Output the (x, y) coordinate of the center of the cell containing the given text.  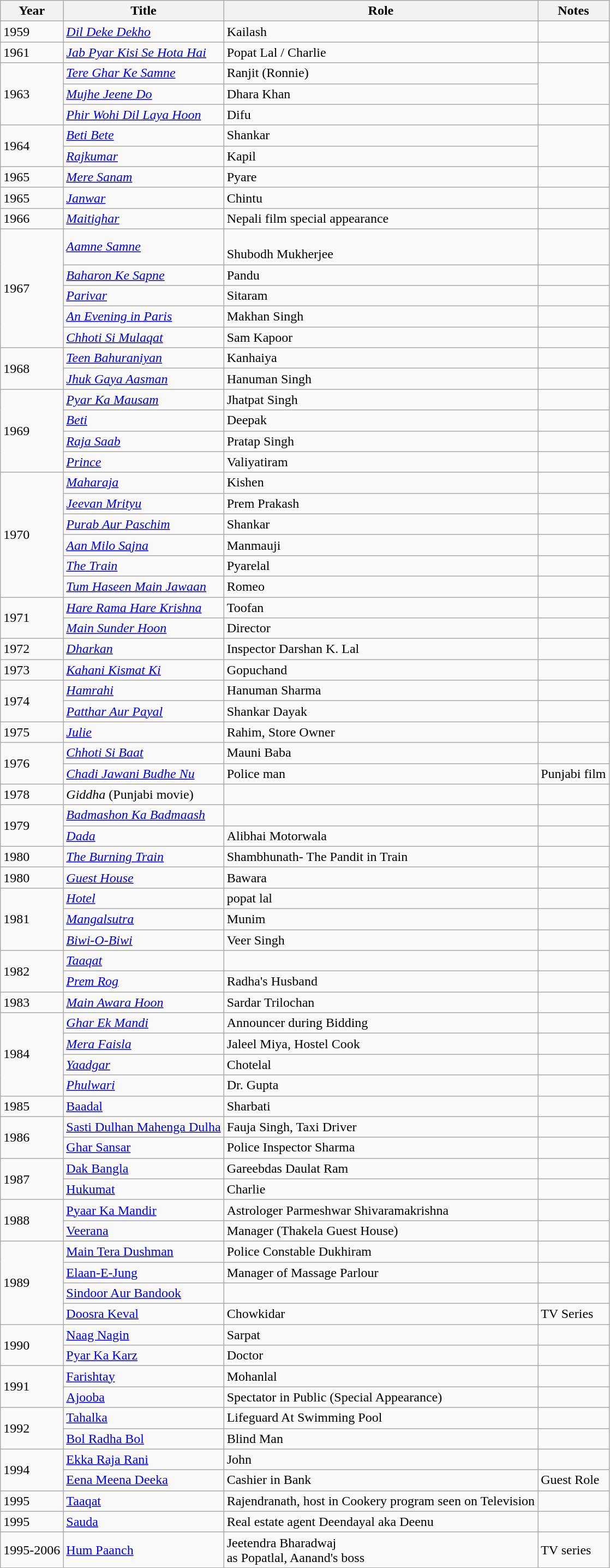
An Evening in Paris (143, 317)
Pyar Ka Karz (143, 1356)
1992 (32, 1428)
Ajooba (143, 1397)
Phir Wohi Dil Laya Hoon (143, 115)
Prem Prakash (381, 503)
Shubodh Mukherjee (381, 247)
Ekka Raja Rani (143, 1459)
Sasti Dulhan Mahenga Dulha (143, 1127)
Pyaar Ka Mandir (143, 1210)
Beti (143, 420)
Mangalsutra (143, 919)
Sharbati (381, 1106)
1975 (32, 732)
Jhuk Gaya Aasman (143, 379)
Elaan-E-Jung (143, 1273)
Hotel (143, 898)
Hanuman Singh (381, 379)
Parivar (143, 296)
Pyarelal (381, 566)
1991 (32, 1387)
Valiyatiram (381, 462)
Kailash (381, 32)
Mauni Baba (381, 753)
Kapil (381, 156)
1979 (32, 825)
1989 (32, 1282)
1969 (32, 431)
Mohanlal (381, 1376)
Manager of Massage Parlour (381, 1273)
popat lal (381, 898)
Yaadgar (143, 1065)
Dil Deke Dekho (143, 32)
Hamrahi (143, 691)
Guest Role (573, 1480)
1970 (32, 534)
Chhoti Si Mulaqat (143, 337)
Notes (573, 11)
Baharon Ke Sapne (143, 275)
1990 (32, 1345)
The Burning Train (143, 857)
1981 (32, 919)
Lifeguard At Swimming Pool (381, 1418)
Guest House (143, 877)
1968 (32, 369)
Main Sunder Hoon (143, 628)
Police man (381, 774)
Romeo (381, 586)
Pyare (381, 177)
Hukumat (143, 1189)
Role (381, 11)
Gareebdas Daulat Ram (381, 1168)
The Train (143, 566)
Mere Sanam (143, 177)
Giddha (Punjabi movie) (143, 794)
1967 (32, 288)
1988 (32, 1220)
Sarpat (381, 1335)
Raja Saab (143, 441)
Prince (143, 462)
1972 (32, 649)
Toofan (381, 608)
Pratap Singh (381, 441)
Manager (Thakela Guest House) (381, 1231)
Kishen (381, 483)
Police Constable Dukhiram (381, 1251)
1986 (32, 1137)
Bawara (381, 877)
Dhara Khan (381, 94)
Chadi Jawani Budhe Nu (143, 774)
1995-2006 (32, 1549)
Main Awara Hoon (143, 1002)
Bol Radha Bol (143, 1439)
Naag Nagin (143, 1335)
Chintu (381, 198)
Tere Ghar Ke Samne (143, 73)
Sitaram (381, 296)
Hare Rama Hare Krishna (143, 608)
Year (32, 11)
1978 (32, 794)
Spectator in Public (Special Appearance) (381, 1397)
Nepali film special appearance (381, 218)
Astrologer Parmeshwar Shivaramakrishna (381, 1210)
Maitighar (143, 218)
1973 (32, 670)
Kanhaiya (381, 358)
1987 (32, 1179)
Pyar Ka Mausam (143, 400)
1982 (32, 971)
Difu (381, 115)
1964 (32, 146)
Announcer during Bidding (381, 1023)
Rahim, Store Owner (381, 732)
1994 (32, 1470)
Fauja Singh, Taxi Driver (381, 1127)
Rajkumar (143, 156)
Main Tera Dushman (143, 1251)
Dak Bangla (143, 1168)
Aan Milo Sajna (143, 545)
Shankar Dayak (381, 711)
Eena Meena Deeka (143, 1480)
Sam Kapoor (381, 337)
TV series (573, 1549)
Gopuchand (381, 670)
Tahalka (143, 1418)
Chotelal (381, 1065)
Ghar Sansar (143, 1148)
Jhatpat Singh (381, 400)
Sardar Trilochan (381, 1002)
Veerana (143, 1231)
Radha's Husband (381, 982)
Maharaja (143, 483)
Teen Bahuraniyan (143, 358)
Prem Rog (143, 982)
Kahani Kismat Ki (143, 670)
1963 (32, 94)
Janwar (143, 198)
Dr. Gupta (381, 1085)
Sindoor Aur Bandook (143, 1293)
Charlie (381, 1189)
1983 (32, 1002)
Phulwari (143, 1085)
Badmashon Ka Badmaash (143, 815)
Deepak (381, 420)
Director (381, 628)
Dada (143, 836)
Shambhunath- The Pandit in Train (381, 857)
Dharkan (143, 649)
Inspector Darshan K. Lal (381, 649)
Hum Paanch (143, 1549)
Jeetendra Bharadwajas Popatlal, Aanand's boss (381, 1549)
Ranjit (Ronnie) (381, 73)
Purab Aur Paschim (143, 524)
Title (143, 11)
1971 (32, 618)
Alibhai Motorwala (381, 836)
Jaleel Miya, Hostel Cook (381, 1044)
Punjabi film (573, 774)
Manmauji (381, 545)
Julie (143, 732)
Sauda (143, 1522)
Blind Man (381, 1439)
Makhan Singh (381, 317)
1974 (32, 701)
Jab Pyar Kisi Se Hota Hai (143, 52)
Doctor (381, 1356)
Mujhe Jeene Do (143, 94)
1959 (32, 32)
1985 (32, 1106)
Pandu (381, 275)
Police Inspector Sharma (381, 1148)
Doosra Keval (143, 1314)
Munim (381, 919)
Beti Bete (143, 135)
1966 (32, 218)
1961 (32, 52)
TV Series (573, 1314)
Patthar Aur Payal (143, 711)
Farishtay (143, 1376)
Hanuman Sharma (381, 691)
Real estate agent Deendayal aka Deenu (381, 1522)
1984 (32, 1054)
Chhoti Si Baat (143, 753)
Mera Faisla (143, 1044)
Chowkidar (381, 1314)
Veer Singh (381, 940)
Popat Lal / Charlie (381, 52)
John (381, 1459)
Tum Haseen Main Jawaan (143, 586)
Rajendranath, host in Cookery program seen on Television (381, 1501)
Jeevan Mrityu (143, 503)
Biwi-O-Biwi (143, 940)
1976 (32, 763)
Cashier in Bank (381, 1480)
Ghar Ek Mandi (143, 1023)
Aamne Samne (143, 247)
Baadal (143, 1106)
